Return the (X, Y) coordinate for the center point of the cell that contains the specified text.  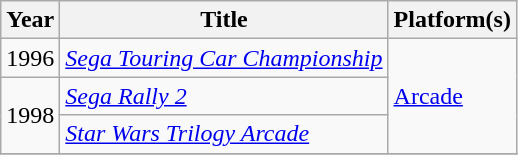
Star Wars Trilogy Arcade (224, 134)
Year (30, 20)
1998 (30, 115)
Platform(s) (452, 20)
Sega Touring Car Championship (224, 58)
Title (224, 20)
1996 (30, 58)
Sega Rally 2 (224, 96)
Arcade (452, 96)
